Determine the (x, y) coordinate at the center of the cell enclosing the given text.  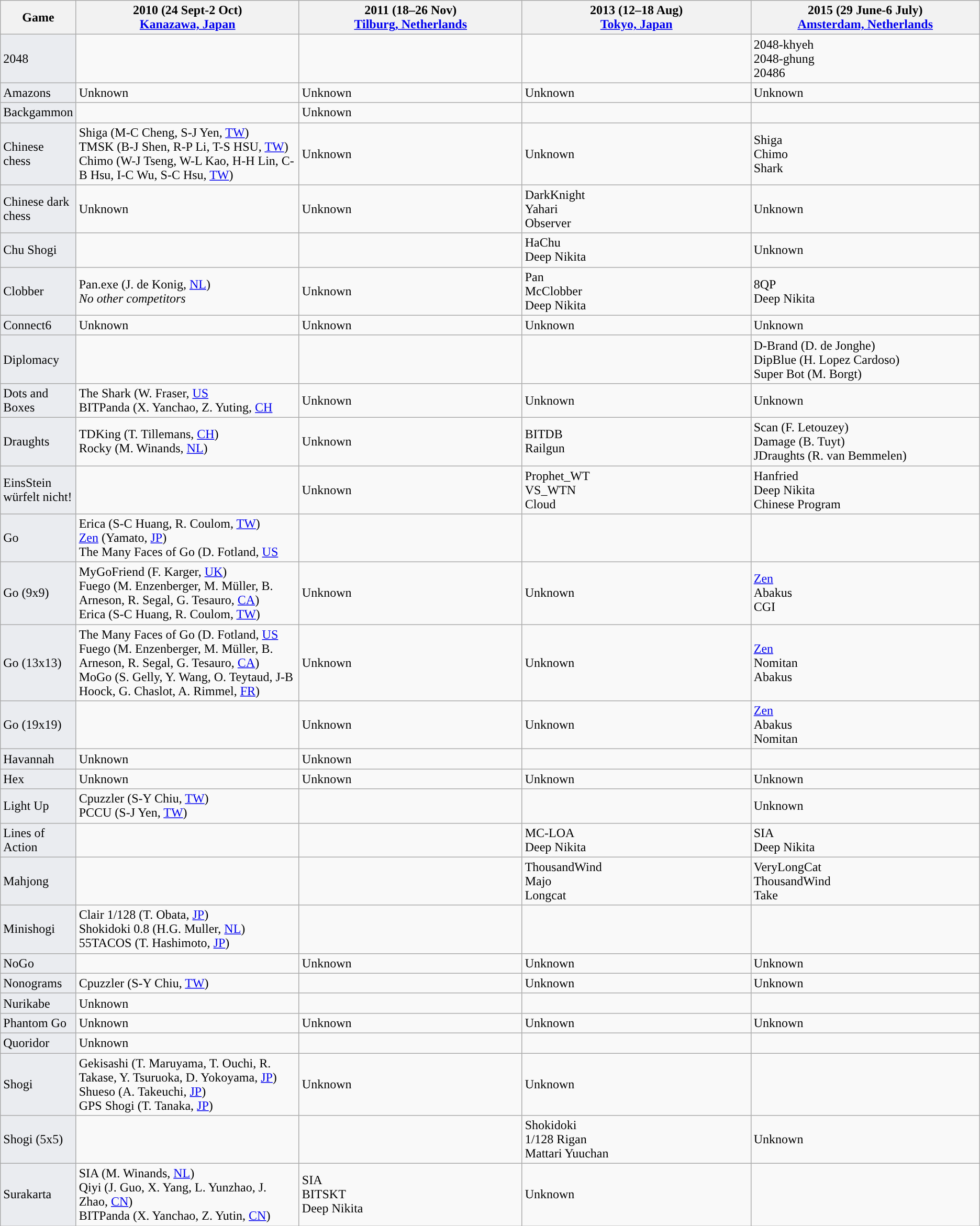
Go (19x19) (38, 725)
Amazons (38, 93)
Cpuzzler (S-Y Chiu, TW) (187, 983)
Shogi (38, 1085)
The Shark (W. Fraser, US BITPanda (X. Yanchao, Z. Yuting, CH (187, 400)
Game (38, 18)
Lines of Action (38, 840)
2013 (12–18 Aug)Tokyo, Japan (637, 18)
Clobber (38, 291)
Gekisashi (T. Maruyama, T. Ouchi, R. Takase, Y. Tsuruoka, D. Yokoyama, JP) Shueso (A. Takeuchi, JP) GPS Shogi (T. Tanaka, JP) (187, 1085)
Connect6 (38, 325)
BITDB Railgun (637, 441)
TDKing (T. Tillemans, CH) Rocky (M. Winands, NL) (187, 441)
Go (38, 538)
Backgammon (38, 113)
NoGo (38, 963)
Zen Abakus CGI (865, 594)
Chinese dark chess (38, 209)
DarkKnight Yahari Observer (637, 209)
2011 (18–26 Nov)Tilburg, Netherlands (410, 18)
ThousandWind Majo Longcat (637, 881)
Shokidoki 1/128 Rigan Mattari Yuuchan (637, 1140)
Scan (F. Letouzey) Damage (B. Tuyt) JDraughts (R. van Bemmelen) (865, 441)
Light Up (38, 806)
Zen Nomitan Abakus (865, 663)
Mahjong (38, 881)
Draughts (38, 441)
Nurikabe (38, 1003)
8QP Deep Nikita (865, 291)
Minishogi (38, 929)
Nonograms (38, 983)
MC-LOA Deep Nikita (637, 840)
Go (9x9) (38, 594)
VeryLongCat ThousandWind Take (865, 881)
Pan McClobber Deep Nikita (637, 291)
Zen Abakus Nomitan (865, 725)
HaChu Deep Nikita (637, 250)
Quoridor (38, 1043)
Surakarta (38, 1195)
Shiga Chimo Shark (865, 154)
2010 (24 Sept-2 Oct)Kanazawa, Japan (187, 18)
Shogi (5x5) (38, 1140)
Pan.exe (J. de Konig, NL)No other competitors (187, 291)
2048-khyeh 2048-ghung 20486 (865, 59)
SIA Deep Nikita (865, 840)
D-Brand (D. de Jonghe) DipBlue (H. Lopez Cardoso) Super Bot (M. Borgt) (865, 359)
EinsStein würfelt nicht! (38, 490)
Phantom Go (38, 1023)
Hex (38, 779)
Hanfried Deep Nikita Chinese Program (865, 490)
SIA (M. Winands, NL) Qiyi (J. Guo, X. Yang, L. Yunzhao, J. Zhao, CN) BITPanda (X. Yanchao, Z. Yutin, CN) (187, 1195)
Erica (S-C Huang, R. Coulom, TW) Zen (Yamato, JP) The Many Faces of Go (D. Fotland, US (187, 538)
Chu Shogi (38, 250)
2048 (38, 59)
Prophet_WT VS_WTN Cloud (637, 490)
Havannah (38, 759)
Diplomacy (38, 359)
SIA BITSKT Deep Nikita (410, 1195)
Chinese chess (38, 154)
Shiga (M-C Cheng, S-J Yen, TW) TMSK (B-J Shen, R-P Li, T-S HSU, TW) Chimo (W-J Tseng, W-L Kao, H-H Lin, C-B Hsu, I-C Wu, S-C Hsu, TW) (187, 154)
Cpuzzler (S-Y Chiu, TW) PCCU (S-J Yen, TW) (187, 806)
MyGoFriend (F. Karger, UK) Fuego (M. Enzenberger, M. Müller, B. Arneson, R. Segal, G. Tesauro, CA) Erica (S-C Huang, R. Coulom, TW) (187, 594)
Go (13x13) (38, 663)
Clair 1/128 (T. Obata, JP) Shokidoki 0.8 (H.G. Muller, NL) 55TACOS (T. Hashimoto, JP) (187, 929)
2015 (29 June-6 July)Amsterdam, Netherlands (865, 18)
Dots and Boxes (38, 400)
